Identify which cell holds the provided text, then report its (X, Y) central coordinate. 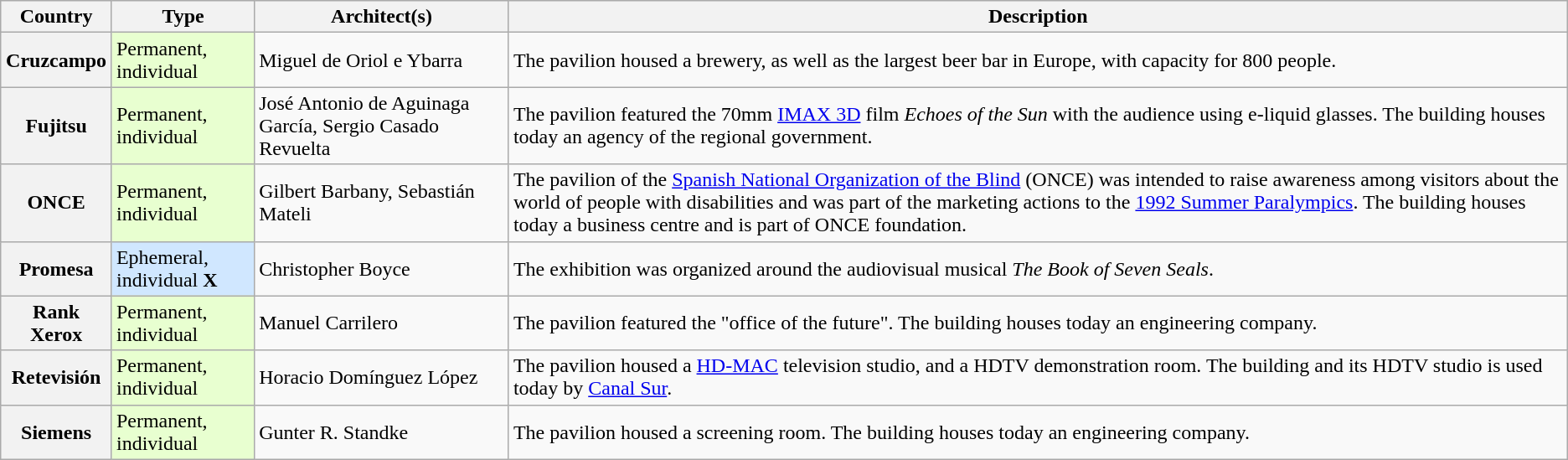
Christopher Boyce (382, 268)
Retevisión (57, 377)
Cruzcampo (57, 60)
Gunter R. Standke (382, 432)
Type (183, 17)
Description (1038, 17)
Ephemeral, individual X (183, 268)
Country (57, 17)
Miguel de Oriol e Ybarra (382, 60)
Promesa (57, 268)
José Antonio de Aguinaga García, Sergio Casado Revuelta (382, 126)
The exhibition was organized around the audiovisual musical The Book of Seven Seals. (1038, 268)
ONCE (57, 203)
Horacio Domínguez López (382, 377)
The pavilion housed a screening room. The building houses today an engineering company. (1038, 432)
The pavilion featured the "office of the future". The building houses today an engineering company. (1038, 323)
Fujitsu (57, 126)
The pavilion housed a brewery, as well as the largest beer bar in Europe, with capacity for 800 people. (1038, 60)
The pavilion housed a HD-MAC television studio, and a HDTV demonstration room. The building and its HDTV studio is used today by Canal Sur. (1038, 377)
Gilbert Barbany, Sebastián Mateli (382, 203)
Rank Xerox (57, 323)
Manuel Carrilero (382, 323)
Architect(s) (382, 17)
Siemens (57, 432)
